For the text-containing cell, return its midpoint in (x, y) coordinate format. 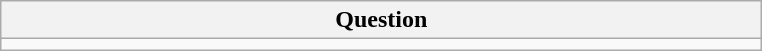
Question (382, 20)
